Search for the cell housing the specified text and yield its (x, y) center coordinate. 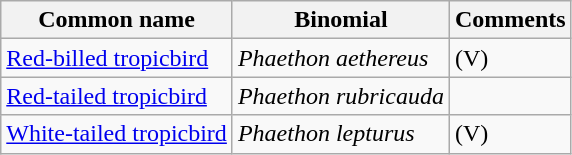
White-tailed tropicbird (117, 134)
Common name (117, 20)
Binomial (340, 20)
Phaethon aethereus (340, 58)
Comments (510, 20)
Phaethon lepturus (340, 134)
Red-tailed tropicbird (117, 96)
Phaethon rubricauda (340, 96)
Red-billed tropicbird (117, 58)
